For the text-containing cell, return its midpoint in [X, Y] coordinate format. 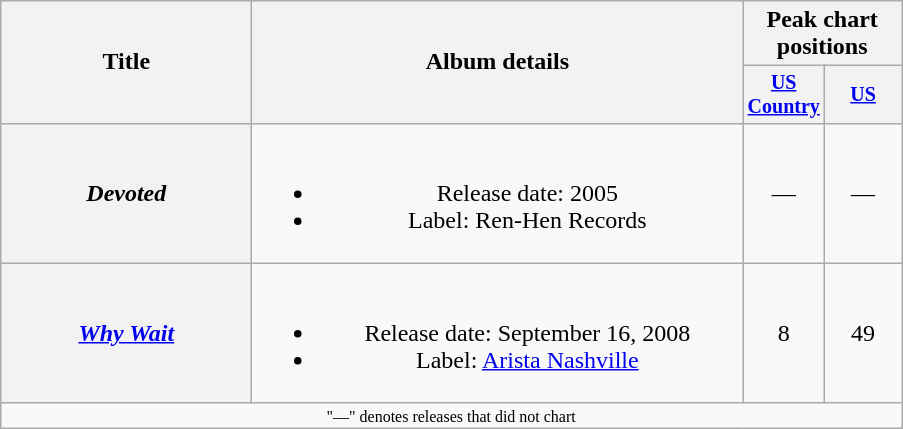
US [864, 94]
Title [126, 62]
Release date: 2005Label: Ren-Hen Records [498, 193]
"—" denotes releases that did not chart [452, 415]
Album details [498, 62]
Peak chartpositions [822, 34]
49 [864, 333]
8 [784, 333]
Devoted [126, 193]
Why Wait [126, 333]
US Country [784, 94]
Release date: September 16, 2008Label: Arista Nashville [498, 333]
